Return (x, y) of the center of cell containing provided text 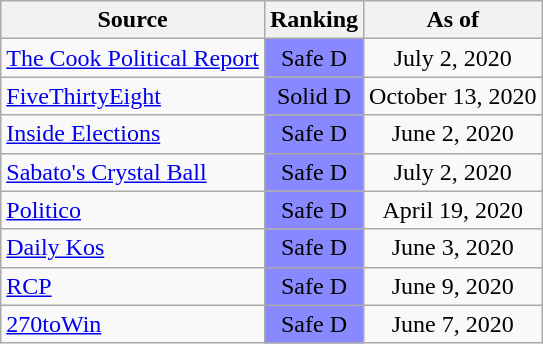
Daily Kos (133, 248)
April 19, 2020 (453, 210)
June 3, 2020 (453, 248)
June 2, 2020 (453, 134)
June 7, 2020 (453, 324)
Politico (133, 210)
RCP (133, 286)
270toWin (133, 324)
Sabato's Crystal Ball (133, 172)
FiveThirtyEight (133, 96)
Ranking (314, 20)
October 13, 2020 (453, 96)
As of (453, 20)
Inside Elections (133, 134)
Solid D (314, 96)
Source (133, 20)
The Cook Political Report (133, 58)
June 9, 2020 (453, 286)
